Pinpoint the cell where the given text exists, returning its [x, y] midpoint coordinate. 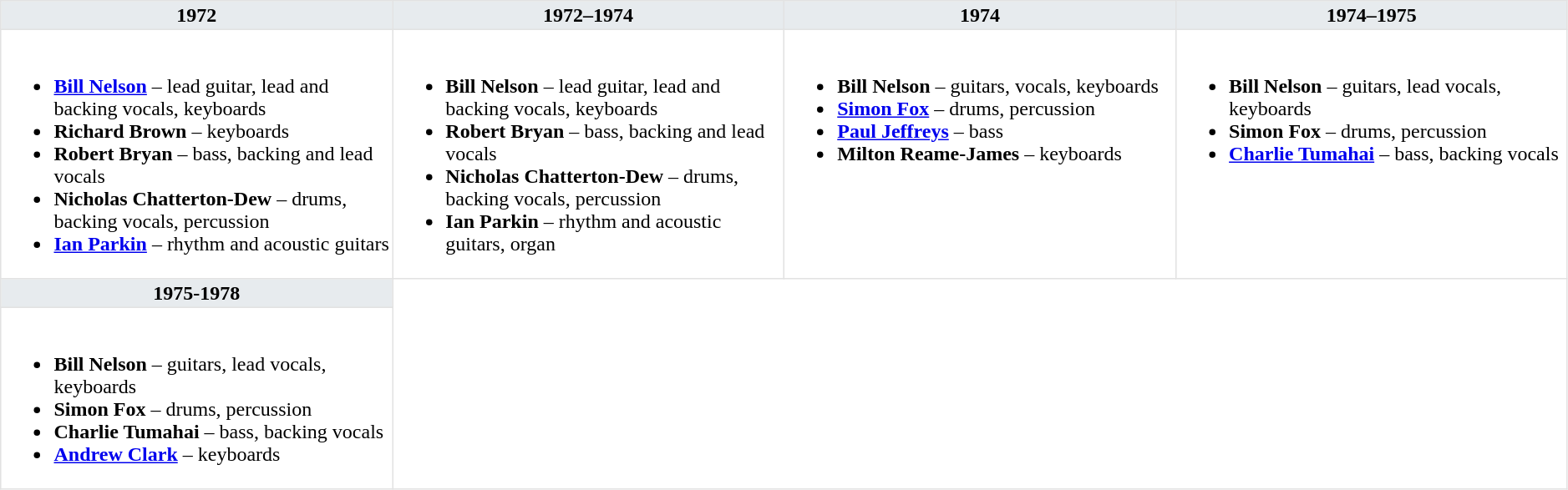
1972 [197, 15]
1972–1974 [588, 15]
Bill Nelson – guitars, vocals, keyboardsSimon Fox – drums, percussionPaul Jeffreys – bassMilton Reame-James – keyboards [979, 154]
Bill Nelson – guitars, lead vocals, keyboardsSimon Fox – drums, percussionCharlie Tumahai – bass, backing vocals [1372, 154]
1974 [979, 15]
1974–1975 [1372, 15]
Bill Nelson – guitars, lead vocals, keyboardsSimon Fox – drums, percussionCharlie Tumahai – bass, backing vocalsAndrew Clark – keyboards [197, 398]
1975-1978 [197, 293]
